Determine the [X, Y] coordinate at the center of the cell enclosing the given text.  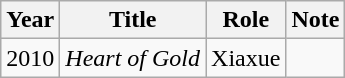
Year [30, 20]
Note [316, 20]
2010 [30, 58]
Xiaxue [246, 58]
Heart of Gold [133, 58]
Role [246, 20]
Title [133, 20]
